Scan for the cell matching the given text and deliver its [X, Y] coordinate at center. 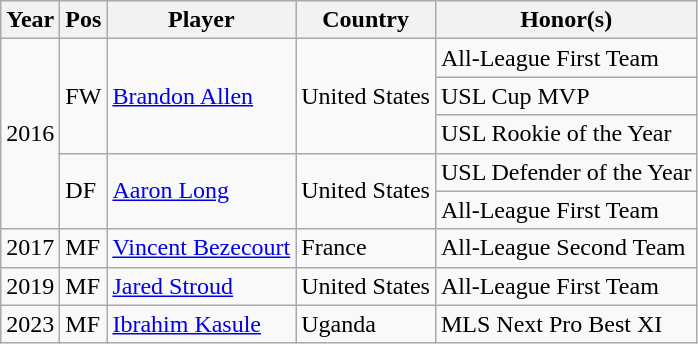
USL Defender of the Year [566, 172]
Uganda [366, 324]
2016 [30, 134]
Year [30, 20]
Country [366, 20]
2019 [30, 286]
DF [84, 191]
MLS Next Pro Best XI [566, 324]
Aaron Long [202, 191]
Player [202, 20]
Honor(s) [566, 20]
Ibrahim Kasule [202, 324]
Brandon Allen [202, 96]
USL Rookie of the Year [566, 134]
2023 [30, 324]
All-League Second Team [566, 248]
2017 [30, 248]
Pos [84, 20]
FW [84, 96]
Jared Stroud [202, 286]
Vincent Bezecourt [202, 248]
USL Cup MVP [566, 96]
France [366, 248]
